Output the [X, Y] coordinate of the center of the cell containing the given text.  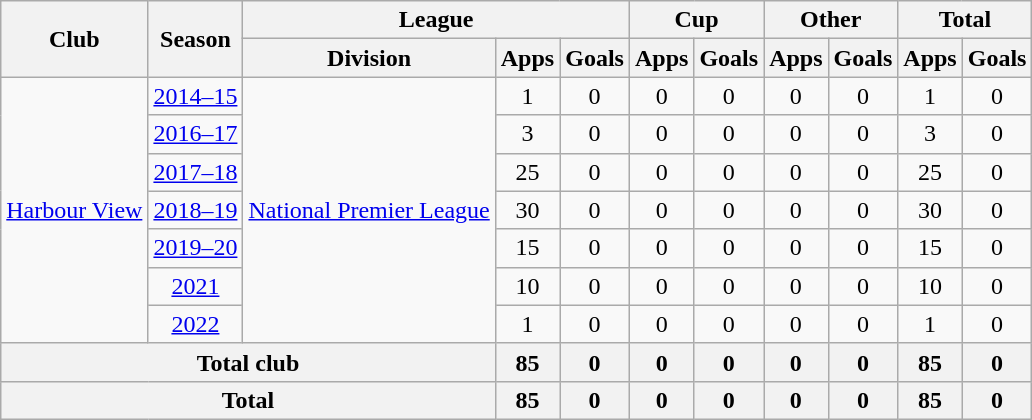
2021 [196, 286]
National Premier League [369, 210]
Other [831, 20]
League [436, 20]
2019–20 [196, 248]
Harbour View [74, 210]
Division [369, 58]
2022 [196, 324]
Total club [248, 362]
2017–18 [196, 172]
2018–19 [196, 210]
2016–17 [196, 134]
Season [196, 39]
2014–15 [196, 96]
Club [74, 39]
Cup [696, 20]
